Locate the cell with the specified text and output its [x, y] center coordinate. 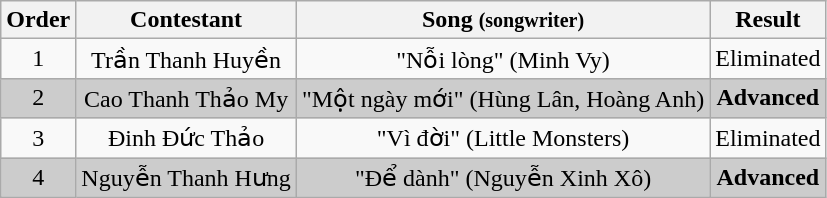
3 [38, 138]
"Nỗi lòng" (Minh Vy) [502, 59]
"Vì đời" (Little Monsters) [502, 138]
Nguyễn Thanh Hưng [186, 178]
"Để dành" (Nguyễn Xinh Xô) [502, 178]
Song (songwriter) [502, 20]
1 [38, 59]
Trần Thanh Huyền [186, 59]
Cao Thanh Thảo My [186, 98]
4 [38, 178]
Order [38, 20]
2 [38, 98]
Contestant [186, 20]
Result [768, 20]
Đinh Đức Thảo [186, 138]
"Một ngày mới" (Hùng Lân, Hoàng Anh) [502, 98]
